Return (x, y) of the center of cell containing provided text 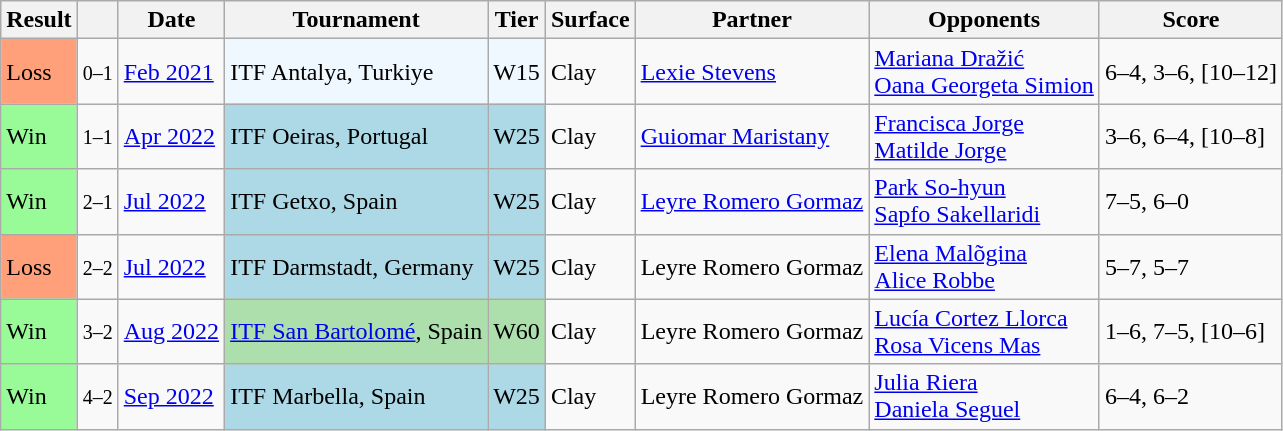
Surface (590, 20)
Tier (517, 20)
2–2 (98, 266)
6–4, 6–2 (1190, 396)
Tournament (356, 20)
Partner (752, 20)
2–1 (98, 202)
Sep 2022 (171, 396)
Park So-hyun Sapfo Sakellaridi (984, 202)
Lexie Stevens (752, 72)
Mariana Dražić Oana Georgeta Simion (984, 72)
7–5, 6–0 (1190, 202)
0–1 (98, 72)
ITF Antalya, Turkiye (356, 72)
ITF Marbella, Spain (356, 396)
Score (1190, 20)
4–2 (98, 396)
3–6, 6–4, [10–8] (1190, 136)
ITF Darmstadt, Germany (356, 266)
Apr 2022 (171, 136)
Aug 2022 (171, 332)
ITF Oeiras, Portugal (356, 136)
5–7, 5–7 (1190, 266)
6–4, 3–6, [10–12] (1190, 72)
Feb 2021 (171, 72)
Francisca Jorge Matilde Jorge (984, 136)
Result (39, 20)
Date (171, 20)
ITF Getxo, Spain (356, 202)
Elena Malõgina Alice Robbe (984, 266)
Opponents (984, 20)
Julia Riera Daniela Seguel (984, 396)
W60 (517, 332)
3–2 (98, 332)
1–1 (98, 136)
Guiomar Maristany (752, 136)
1–6, 7–5, [10–6] (1190, 332)
Lucía Cortez Llorca Rosa Vicens Mas (984, 332)
W15 (517, 72)
ITF San Bartolomé, Spain (356, 332)
